Capture the cell that displays the provided text and extract its (X, Y) central coordinate. 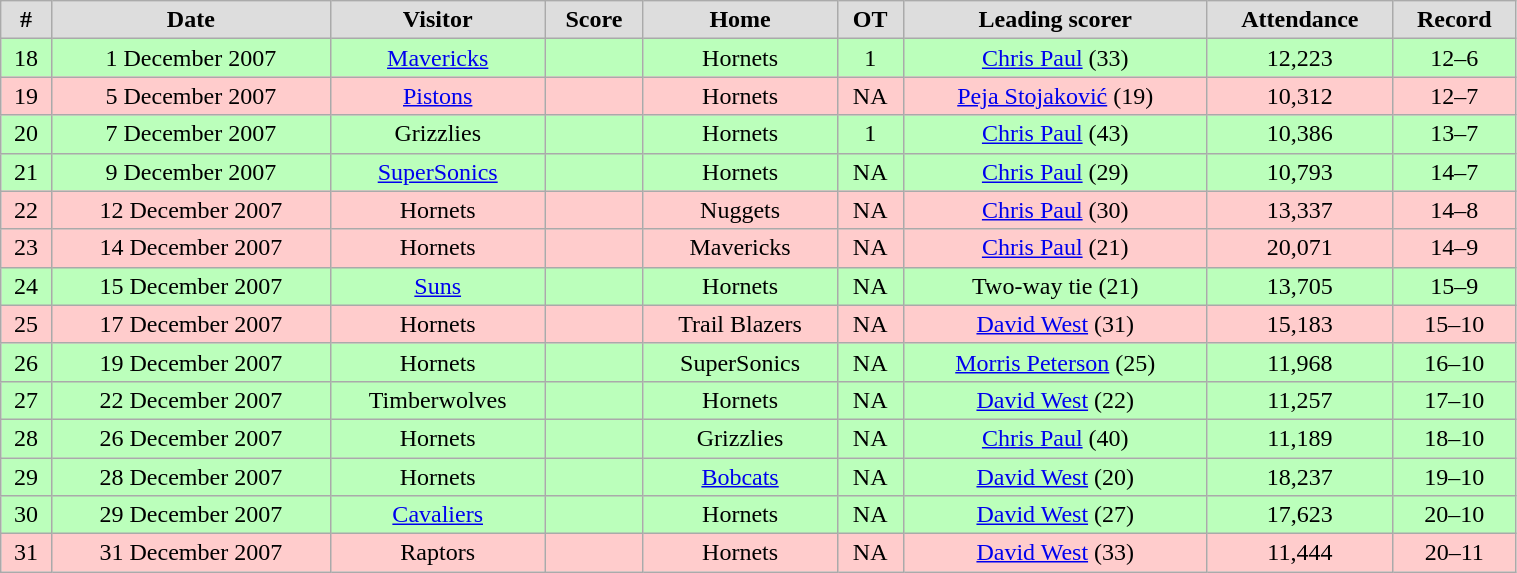
28 (26, 438)
18–10 (1454, 438)
OT (870, 20)
13,337 (1300, 210)
1 December 2007 (190, 58)
Trail Blazers (740, 324)
Pistons (438, 96)
16–10 (1454, 362)
10,312 (1300, 96)
David West (20) (1055, 477)
20,071 (1300, 248)
15 December 2007 (190, 286)
22 (26, 210)
26 December 2007 (190, 438)
31 December 2007 (190, 553)
17–10 (1454, 400)
13–7 (1454, 134)
David West (31) (1055, 324)
12–7 (1454, 96)
12,223 (1300, 58)
12 December 2007 (190, 210)
Timberwolves (438, 400)
10,793 (1300, 172)
13,705 (1300, 286)
29 (26, 477)
7 December 2007 (190, 134)
14–9 (1454, 248)
Chris Paul (33) (1055, 58)
Two-way tie (21) (1055, 286)
11,968 (1300, 362)
11,444 (1300, 553)
Raptors (438, 553)
Nuggets (740, 210)
5 December 2007 (190, 96)
20 (26, 134)
Bobcats (740, 477)
27 (26, 400)
19 December 2007 (190, 362)
31 (26, 553)
26 (26, 362)
28 December 2007 (190, 477)
Chris Paul (43) (1055, 134)
9 December 2007 (190, 172)
17 December 2007 (190, 324)
17,623 (1300, 515)
30 (26, 515)
Chris Paul (21) (1055, 248)
Chris Paul (30) (1055, 210)
Score (594, 20)
Home (740, 20)
David West (22) (1055, 400)
Attendance (1300, 20)
Suns (438, 286)
21 (26, 172)
Peja Stojaković (19) (1055, 96)
18 (26, 58)
20–11 (1454, 553)
12–6 (1454, 58)
20–10 (1454, 515)
23 (26, 248)
18,237 (1300, 477)
14 December 2007 (190, 248)
Chris Paul (40) (1055, 438)
22 December 2007 (190, 400)
15–9 (1454, 286)
11,189 (1300, 438)
24 (26, 286)
# (26, 20)
10,386 (1300, 134)
14–7 (1454, 172)
Date (190, 20)
Chris Paul (29) (1055, 172)
29 December 2007 (190, 515)
19–10 (1454, 477)
Visitor (438, 20)
David West (33) (1055, 553)
19 (26, 96)
15,183 (1300, 324)
David West (27) (1055, 515)
15–10 (1454, 324)
Cavaliers (438, 515)
11,257 (1300, 400)
14–8 (1454, 210)
25 (26, 324)
Morris Peterson (25) (1055, 362)
Record (1454, 20)
Leading scorer (1055, 20)
